Extract the (X, Y) coordinate from the center of the cell holding the provided text.  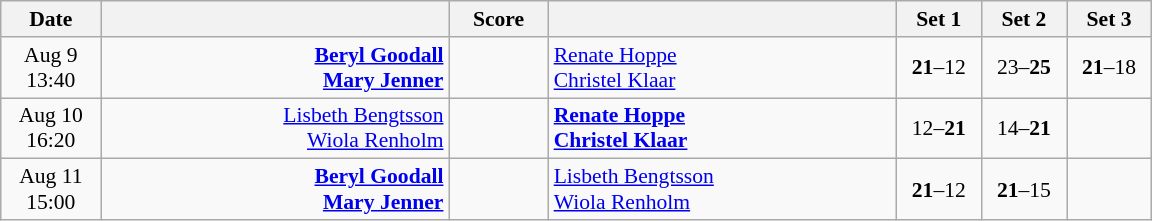
Date (51, 19)
14–21 (1024, 128)
21–18 (1108, 68)
Aug 1115:00 (51, 190)
23–25 (1024, 68)
Set 1 (938, 19)
Aug 913:40 (51, 68)
21–15 (1024, 190)
Set 3 (1108, 19)
Score (498, 19)
Aug 1016:20 (51, 128)
12–21 (938, 128)
Set 2 (1024, 19)
